Determine the [X, Y] coordinate at the center of the cell enclosing the given text.  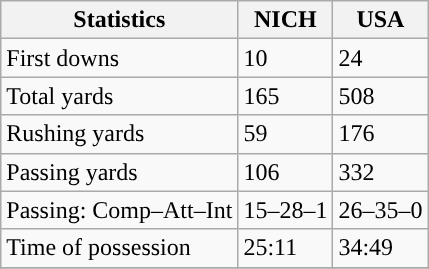
Passing: Comp–Att–Int [120, 210]
106 [286, 172]
165 [286, 96]
First downs [120, 58]
508 [380, 96]
25:11 [286, 248]
10 [286, 58]
26–35–0 [380, 210]
Statistics [120, 20]
332 [380, 172]
176 [380, 134]
34:49 [380, 248]
NICH [286, 20]
USA [380, 20]
Total yards [120, 96]
24 [380, 58]
Passing yards [120, 172]
Time of possession [120, 248]
59 [286, 134]
15–28–1 [286, 210]
Rushing yards [120, 134]
